Find where the given text appears and provide that cell's center as (X, Y) coordinate. 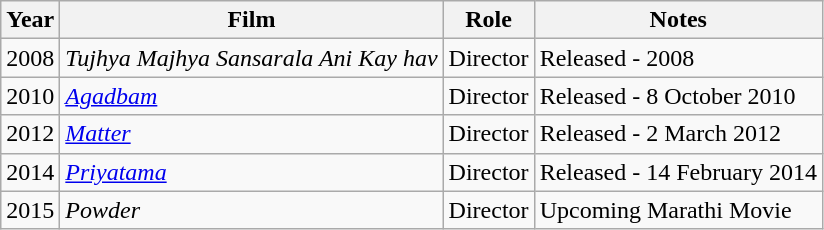
Film (252, 20)
Powder (252, 210)
Agadbam (252, 96)
Released - 8 October 2010 (678, 96)
Priyatama (252, 172)
2014 (30, 172)
Released - 2008 (678, 58)
Notes (678, 20)
Tujhya Majhya Sansarala Ani Kay hav (252, 58)
2015 (30, 210)
Matter (252, 134)
Upcoming Marathi Movie (678, 210)
2012 (30, 134)
Role (488, 20)
2010 (30, 96)
Released - 14 February 2014 (678, 172)
Year (30, 20)
Released - 2 March 2012 (678, 134)
2008 (30, 58)
